From the cell containing the given text, extract its center point as [X, Y] coordinate. 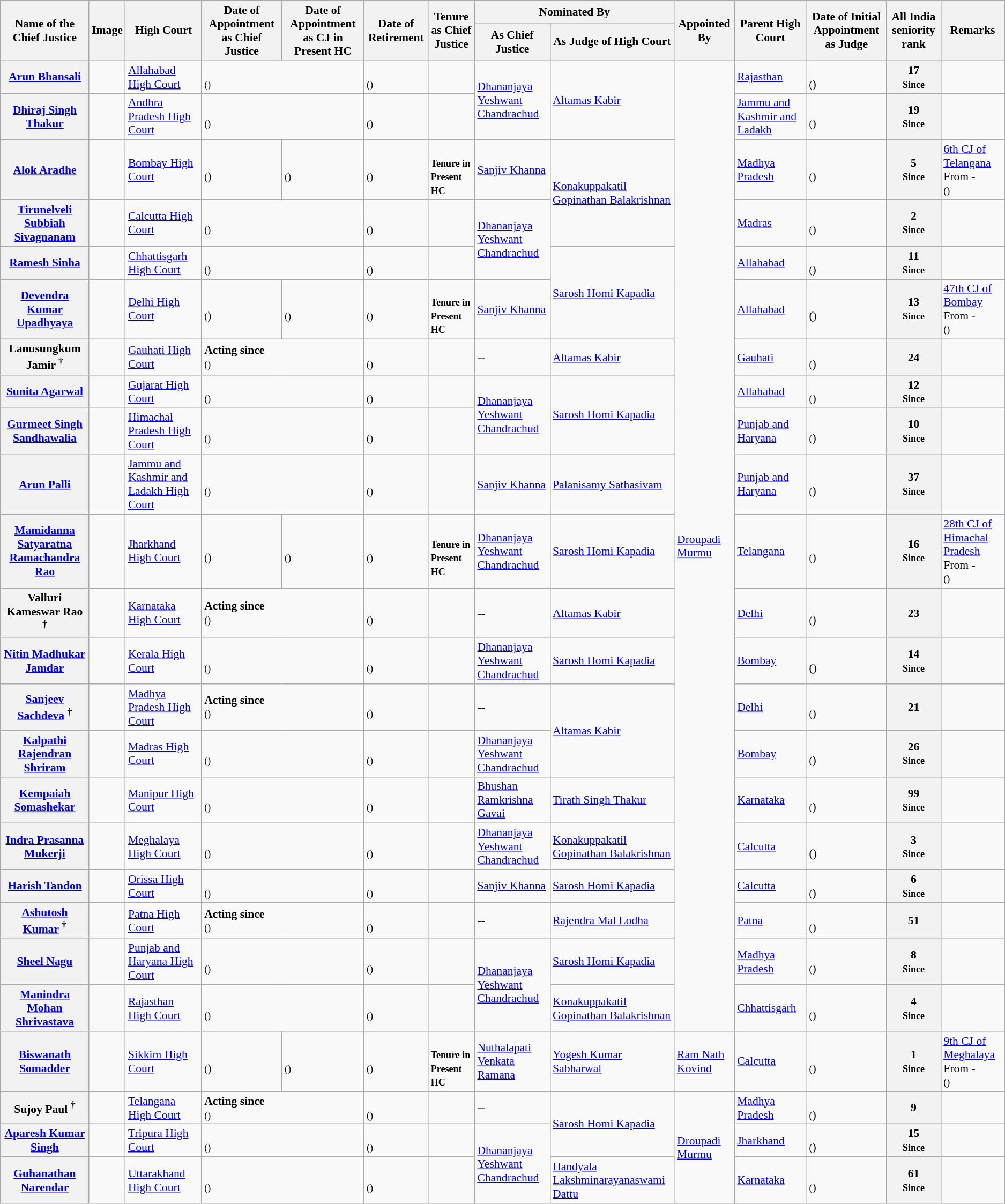
Tirath Singh Thakur [612, 801]
Indra Prasanna Mukerji [45, 847]
Sanjeev Sachdeva † [45, 708]
24 [913, 357]
51 [913, 921]
Punjab and Haryana High Court [163, 962]
Mamidanna Satyaratna Ramachandra Rao [45, 552]
61Since [913, 1180]
Alok Aradhe [45, 170]
Sunita Agarwal [45, 391]
47th CJ of Bombay From - () [972, 309]
Name of the Chief Justice [45, 31]
Gurmeet Singh Sandhawalia [45, 431]
Nominated By [575, 12]
Gauhati High Court [163, 357]
Uttarakhand High Court [163, 1180]
Date of Retirement [396, 31]
Sheel Nagu [45, 962]
Kempaiah Somashekar [45, 801]
3Since [913, 847]
Jharkhand [770, 1141]
Appointed By [704, 31]
4Since [913, 1008]
Himachal Pradesh High Court [163, 431]
Rajasthan High Court [163, 1008]
15Since [913, 1141]
Dhiraj Singh Thakur [45, 117]
2Since [913, 223]
Orissa High Court [163, 887]
Devendra Kumar Upadhyaya [45, 309]
37Since [913, 485]
Tripura High Court [163, 1141]
9 [913, 1108]
Yogesh Kumar Sabharwal [612, 1061]
Sujoy Paul † [45, 1108]
Bombay High Court [163, 170]
Patna [770, 921]
Patna High Court [163, 921]
Handyala Lakshminarayanaswami Dattu [612, 1180]
Karnataka High Court [163, 613]
10Since [913, 431]
Lanusungkum Jamir † [45, 357]
Chhattisgarh High Court [163, 263]
Arun Bhansali [45, 77]
Andhra Pradesh High Court [163, 117]
Parent High Court [770, 31]
13Since [913, 309]
26Since [913, 754]
Madras High Court [163, 754]
Ramesh Sinha [45, 263]
Gauhati [770, 357]
Jharkhand High Court [163, 552]
17Since [913, 77]
Ashutosh Kumar † [45, 921]
Jammu and Kashmir and Ladakh High Court [163, 485]
99Since [913, 801]
Palanisamy Sathasivam [612, 485]
Rajasthan [770, 77]
Manipur High Court [163, 801]
8Since [913, 962]
All India seniority rank [913, 31]
Chhattisgarh [770, 1008]
Aparesh Kumar Singh [45, 1141]
Remarks [972, 31]
Bhushan Ramkrishna Gavai [512, 801]
As Chief Justice [512, 42]
5Since [913, 170]
28th CJ of Himachal Pradesh From - () [972, 552]
16Since [913, 552]
1Since [913, 1061]
Kerala High Court [163, 662]
19Since [913, 117]
Date of Appointment as CJ in Present HC [323, 31]
Nitin Madhukar Jamdar [45, 662]
Calcutta High Court [163, 223]
Gujarat High Court [163, 391]
Date of Appointment as Chief Justice [242, 31]
Tirunelveli Subbiah Sivagnanam [45, 223]
High Court [163, 31]
9th CJ of Meghalaya From - () [972, 1061]
As Judge of High Court [612, 42]
12Since [913, 391]
Delhi High Court [163, 309]
Valluri Kameswar Rao † [45, 613]
Rajendra Mal Lodha [612, 921]
Ram Nath Kovind [704, 1061]
Meghalaya High Court [163, 847]
Telangana High Court [163, 1108]
Biswanath Somadder [45, 1061]
Madras [770, 223]
Sikkim High Court [163, 1061]
11Since [913, 263]
Kalpathi Rajendran Shriram [45, 754]
Harish Tandon [45, 887]
Nuthalapati Venkata Ramana [512, 1061]
Manindra Mohan Shrivastava [45, 1008]
Date of Initial Appointment as Judge [846, 31]
Madhya Pradesh High Court [163, 708]
23 [913, 613]
Jammu and Kashmir and Ladakh [770, 117]
Telangana [770, 552]
21 [913, 708]
Image [107, 31]
14Since [913, 662]
Allahabad High Court [163, 77]
Guhanathan Narendar [45, 1180]
Tenure as Chief Justice [451, 31]
6th CJ of Telangana From - () [972, 170]
Arun Palli [45, 485]
6Since [913, 887]
